Provide the [X, Y] coordinate of the cell's center where the given text is located.  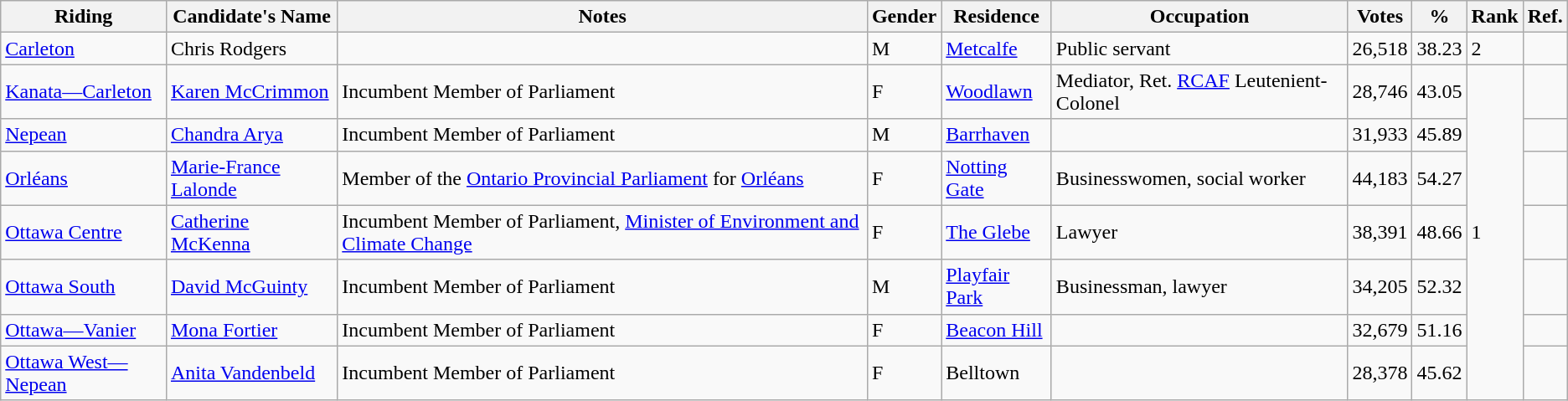
38.23 [1439, 49]
Businesswomen, social worker [1199, 177]
26,518 [1380, 49]
Carleton [84, 49]
Catherine McKenna [251, 233]
Rank [1494, 17]
Riding [84, 17]
Ottawa Centre [84, 233]
Beacon Hill [997, 330]
54.27 [1439, 177]
28,746 [1380, 92]
Nepean [84, 135]
28,378 [1380, 373]
Lawyer [1199, 233]
2 [1494, 49]
Mediator, Ret. RCAF Leutenient-Colonel [1199, 92]
Belltown [997, 373]
Incumbent Member of Parliament, Minister of Environment and Climate Change [603, 233]
Playfair Park [997, 286]
Anita Vandenbeld [251, 373]
Votes [1380, 17]
Ottawa—Vanier [84, 330]
Chandra Arya [251, 135]
Ottawa West—Nepean [84, 373]
Ref. [1545, 17]
Marie-France Lalonde [251, 177]
% [1439, 17]
Woodlawn [997, 92]
Mona Fortier [251, 330]
Metcalfe [997, 49]
43.05 [1439, 92]
32,679 [1380, 330]
34,205 [1380, 286]
Gender [904, 17]
1 [1494, 233]
Orléans [84, 177]
52.32 [1439, 286]
Candidate's Name [251, 17]
David McGuinty [251, 286]
45.89 [1439, 135]
Ottawa South [84, 286]
Barrhaven [997, 135]
Chris Rodgers [251, 49]
Public servant [1199, 49]
45.62 [1439, 373]
38,391 [1380, 233]
Occupation [1199, 17]
Residence [997, 17]
Karen McCrimmon [251, 92]
31,933 [1380, 135]
51.16 [1439, 330]
The Glebe [997, 233]
48.66 [1439, 233]
44,183 [1380, 177]
Member of the Ontario Provincial Parliament for Orléans [603, 177]
Kanata—Carleton [84, 92]
Businessman, lawyer [1199, 286]
Notting Gate [997, 177]
Notes [603, 17]
